Return (x, y) of the center of cell containing provided text 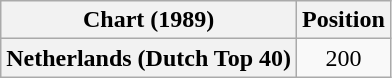
Netherlands (Dutch Top 40) (149, 58)
200 (344, 58)
Chart (1989) (149, 20)
Position (344, 20)
